Return (X, Y) of the center of cell containing provided text 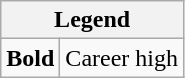
Legend (92, 20)
Career high (122, 58)
Bold (30, 58)
